Output the [x, y] coordinate of the center of the cell containing the given text.  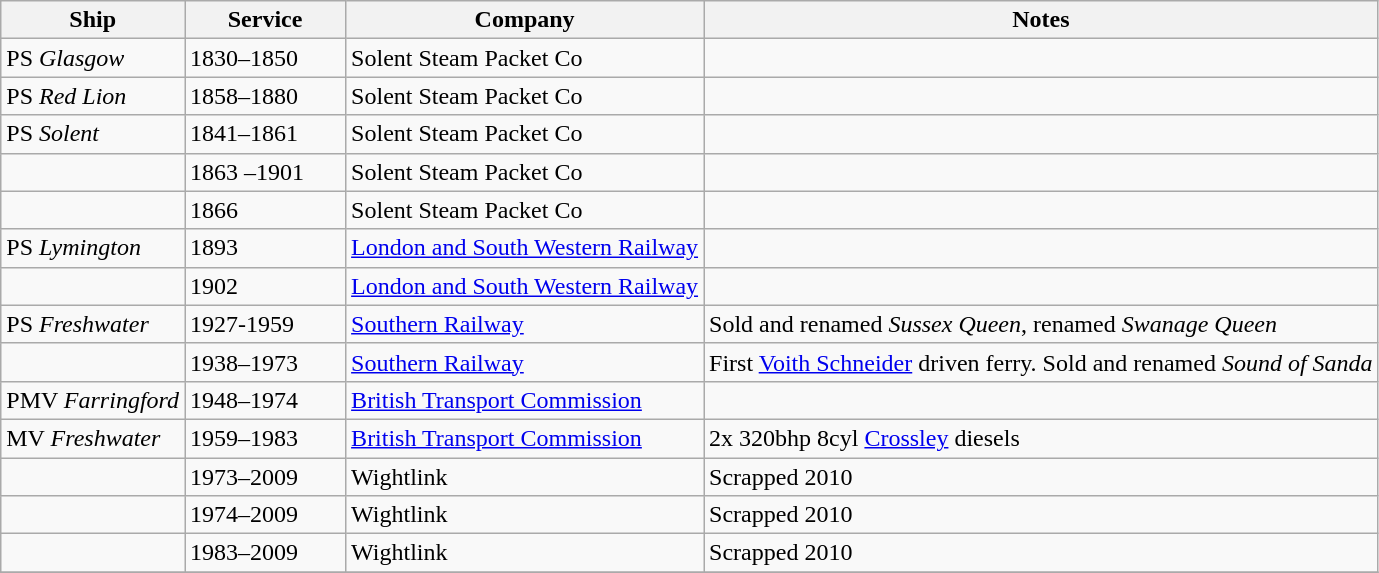
1973–2009 [266, 477]
1863 –1901 [266, 172]
PMV Farringford [93, 400]
1959–1983 [266, 438]
1866 [266, 210]
PS Glasgow [93, 58]
Company [525, 20]
1948–1974 [266, 400]
MV Freshwater [93, 438]
1983–2009 [266, 553]
1858–1880 [266, 96]
1938–1973 [266, 362]
PS Lymington [93, 248]
1927-1959 [266, 324]
Sold and renamed Sussex Queen, renamed Swanage Queen [1042, 324]
1974–2009 [266, 515]
1902 [266, 286]
Ship [93, 20]
1830–1850 [266, 58]
First Voith Schneider driven ferry. Sold and renamed Sound of Sanda [1042, 362]
1893 [266, 248]
2x 320bhp 8cyl Crossley diesels [1042, 438]
Notes [1042, 20]
PS Freshwater [93, 324]
PS Red Lion [93, 96]
1841–1861 [266, 134]
PS Solent [93, 134]
Service [266, 20]
